Return (x, y) of the center of cell containing provided text 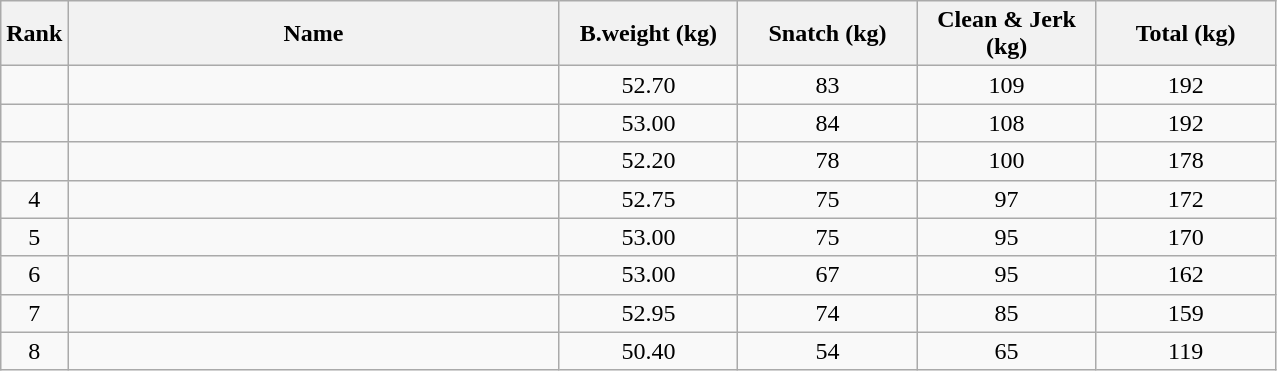
54 (828, 351)
7 (34, 313)
83 (828, 85)
52.70 (648, 85)
B.weight (kg) (648, 34)
97 (1006, 199)
Name (314, 34)
8 (34, 351)
74 (828, 313)
78 (828, 161)
178 (1186, 161)
Clean & Jerk (kg) (1006, 34)
108 (1006, 123)
65 (1006, 351)
Total (kg) (1186, 34)
109 (1006, 85)
5 (34, 237)
52.75 (648, 199)
67 (828, 275)
119 (1186, 351)
100 (1006, 161)
159 (1186, 313)
4 (34, 199)
6 (34, 275)
50.40 (648, 351)
162 (1186, 275)
Rank (34, 34)
85 (1006, 313)
Snatch (kg) (828, 34)
52.95 (648, 313)
84 (828, 123)
52.20 (648, 161)
172 (1186, 199)
170 (1186, 237)
